Return (x, y) of the center of cell containing provided text 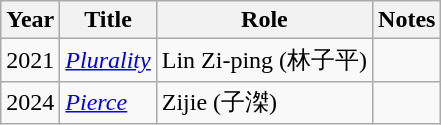
2024 (30, 102)
Zijie (子滐) (264, 102)
Year (30, 20)
Pierce (108, 102)
Plurality (108, 60)
Lin Zi-ping (林子平) (264, 60)
2021 (30, 60)
Role (264, 20)
Notes (407, 20)
Title (108, 20)
